Determine the (x, y) coordinate at the center of the cell enclosing the given text.  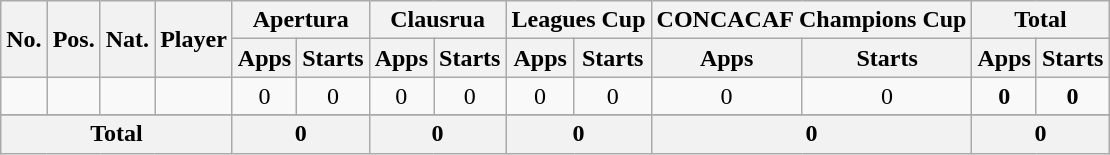
CONCACAF Champions Cup (812, 20)
Player (194, 39)
Leagues Cup (578, 20)
Nat. (127, 39)
Pos. (74, 39)
Apertura (300, 20)
No. (24, 39)
Clausrua (438, 20)
